Determine the (X, Y) coordinate at the center of the cell enclosing the given text.  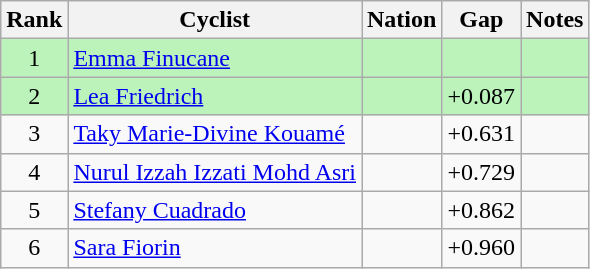
+0.862 (482, 210)
+0.729 (482, 172)
Lea Friedrich (215, 96)
6 (34, 248)
3 (34, 134)
+0.087 (482, 96)
Nurul Izzah Izzati Mohd Asri (215, 172)
Gap (482, 20)
Nation (402, 20)
4 (34, 172)
Rank (34, 20)
Emma Finucane (215, 58)
1 (34, 58)
Taky Marie-Divine Kouamé (215, 134)
+0.631 (482, 134)
5 (34, 210)
Notes (555, 20)
2 (34, 96)
Sara Fiorin (215, 248)
Cyclist (215, 20)
+0.960 (482, 248)
Stefany Cuadrado (215, 210)
